Output the (X, Y) coordinate of the center of the cell containing the given text.  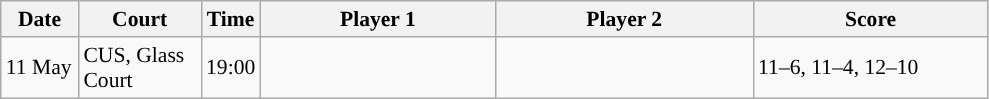
19:00 (230, 68)
Time (230, 19)
11–6, 11–4, 12–10 (870, 68)
Player 1 (378, 19)
Court (140, 19)
Player 2 (624, 19)
CUS, Glass Court (140, 68)
11 May (40, 68)
Date (40, 19)
Score (870, 19)
